Return [X, Y] of the center of cell containing provided text 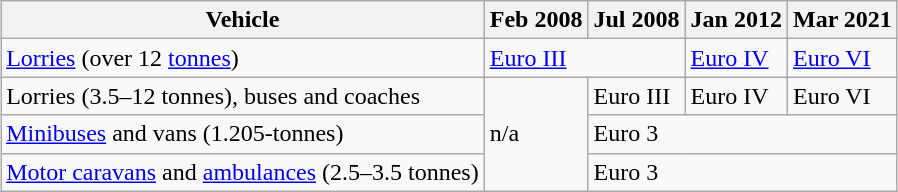
Minibuses and vans (1.205-tonnes) [243, 134]
Lorries (3.5–12 tonnes), buses and coaches [243, 96]
Vehicle [243, 20]
Jan 2012 [736, 20]
Feb 2008 [536, 20]
Lorries (over 12 tonnes) [243, 58]
Motor caravans and ambulances (2.5–3.5 tonnes) [243, 172]
n/a [536, 134]
Jul 2008 [636, 20]
Mar 2021 [842, 20]
